Output the [X, Y] coordinate of the center of the cell containing the given text.  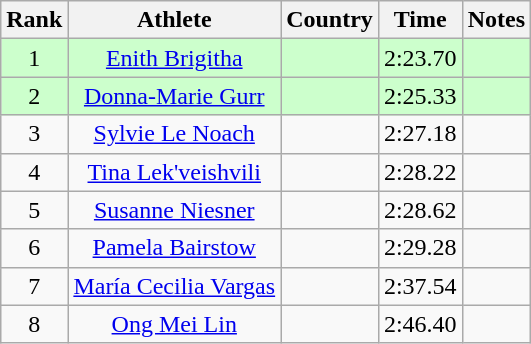
Rank [34, 20]
5 [34, 210]
2:37.54 [420, 286]
2:27.18 [420, 134]
Donna-Marie Gurr [174, 96]
María Cecilia Vargas [174, 286]
Enith Brigitha [174, 58]
Notes [496, 20]
7 [34, 286]
2:23.70 [420, 58]
Country [330, 20]
2 [34, 96]
2:46.40 [420, 324]
4 [34, 172]
Tina Lek'veishvili [174, 172]
Pamela Bairstow [174, 248]
Ong Mei Lin [174, 324]
Susanne Niesner [174, 210]
6 [34, 248]
2:28.22 [420, 172]
Time [420, 20]
8 [34, 324]
3 [34, 134]
Sylvie Le Noach [174, 134]
2:29.28 [420, 248]
2:28.62 [420, 210]
Athlete [174, 20]
1 [34, 58]
2:25.33 [420, 96]
